For the text-containing cell, return its midpoint in [x, y] coordinate format. 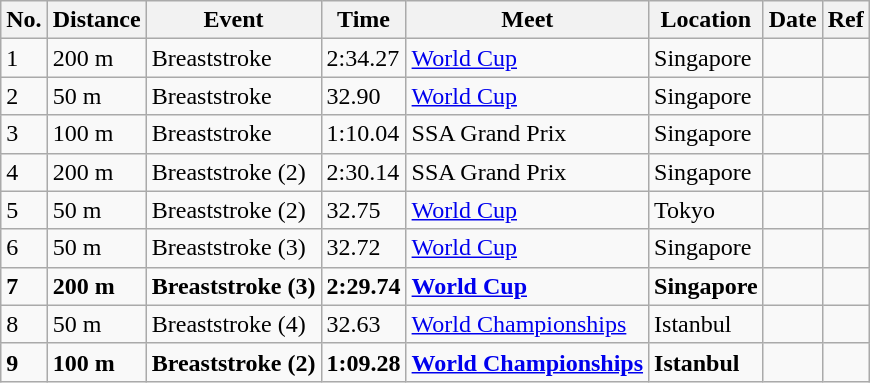
2:34.27 [364, 58]
1:10.04 [364, 134]
32.90 [364, 96]
Ref [846, 20]
32.72 [364, 248]
2 [24, 96]
Time [364, 20]
Date [792, 20]
2:30.14 [364, 172]
Tokyo [706, 210]
9 [24, 362]
6 [24, 248]
No. [24, 20]
3 [24, 134]
Meet [527, 20]
1:09.28 [364, 362]
Distance [96, 20]
2:29.74 [364, 286]
4 [24, 172]
Event [234, 20]
32.75 [364, 210]
7 [24, 286]
Breaststroke (4) [234, 324]
Location [706, 20]
32.63 [364, 324]
8 [24, 324]
5 [24, 210]
1 [24, 58]
